Determine the [x, y] coordinate at the center of the cell enclosing the given text.  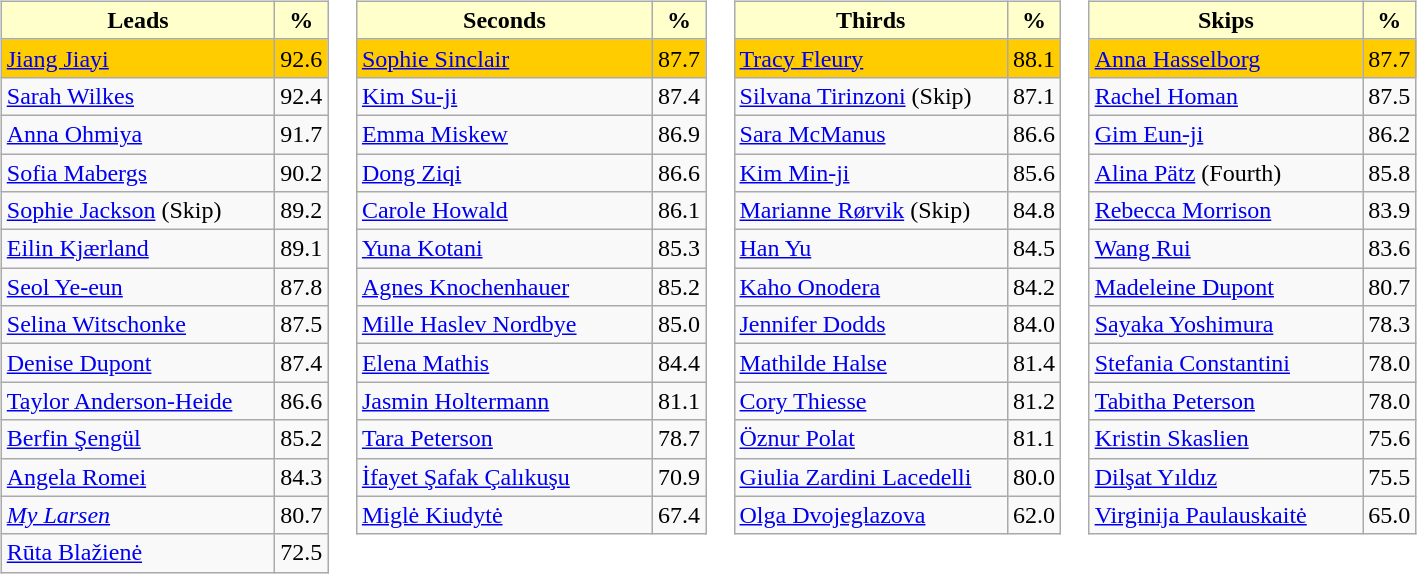
87.8 [302, 287]
İfayet Şafak Çalıkuşu [504, 477]
85.3 [678, 249]
Mathilde Halse [871, 363]
84.2 [1034, 287]
Kristin Skaslien [1226, 439]
Kim Su-ji [504, 96]
Wang Rui [1226, 249]
65.0 [1390, 515]
84.3 [302, 477]
Sara McManus [871, 134]
70.9 [678, 477]
Gim Eun-ji [1226, 134]
Silvana Tirinzoni (Skip) [871, 96]
84.8 [1034, 211]
Mille Haslev Nordbye [504, 325]
Rūta Blažienė [138, 553]
Carole Howald [504, 211]
89.1 [302, 249]
Sarah Wilkes [138, 96]
81.4 [1034, 363]
Kaho Onodera [871, 287]
Eilin Kjærland [138, 249]
83.9 [1390, 211]
Elena Mathis [504, 363]
Tabitha Peterson [1226, 401]
Agnes Knochenhauer [504, 287]
Alina Pätz (Fourth) [1226, 173]
92.4 [302, 96]
Denise Dupont [138, 363]
92.6 [302, 58]
Jennifer Dodds [871, 325]
Taylor Anderson-Heide [138, 401]
83.6 [1390, 249]
91.7 [302, 134]
85.6 [1034, 173]
Olga Dvojeglazova [871, 515]
85.0 [678, 325]
Anna Hasselborg [1226, 58]
90.2 [302, 173]
Dilşat Yıldız [1226, 477]
Selina Witschonke [138, 325]
80.0 [1034, 477]
84.0 [1034, 325]
Skips [1226, 20]
72.5 [302, 553]
My Larsen [138, 515]
Virginija Paulauskaitė [1226, 515]
Leads [138, 20]
Emma Miskew [504, 134]
86.1 [678, 211]
Jiang Jiayi [138, 58]
Sayaka Yoshimura [1226, 325]
Giulia Zardini Lacedelli [871, 477]
75.5 [1390, 477]
Rachel Homan [1226, 96]
Jasmin Holtermann [504, 401]
86.2 [1390, 134]
78.7 [678, 439]
Seconds [504, 20]
Angela Romei [138, 477]
Stefania Constantini [1226, 363]
Miglė Kiudytė [504, 515]
85.8 [1390, 173]
Sophie Jackson (Skip) [138, 211]
Rebecca Morrison [1226, 211]
Madeleine Dupont [1226, 287]
Sophie Sinclair [504, 58]
Yuna Kotani [504, 249]
75.6 [1390, 439]
Anna Ohmiya [138, 134]
Öznur Polat [871, 439]
Thirds [871, 20]
88.1 [1034, 58]
62.0 [1034, 515]
Tracy Fleury [871, 58]
86.9 [678, 134]
Han Yu [871, 249]
Berfin Şengül [138, 439]
Cory Thiesse [871, 401]
Seol Ye-eun [138, 287]
Kim Min-ji [871, 173]
Dong Ziqi [504, 173]
67.4 [678, 515]
81.2 [1034, 401]
87.1 [1034, 96]
84.4 [678, 363]
78.3 [1390, 325]
89.2 [302, 211]
84.5 [1034, 249]
Sofia Mabergs [138, 173]
Marianne Rørvik (Skip) [871, 211]
Tara Peterson [504, 439]
